Scan for the cell matching the given text and deliver its (X, Y) coordinate at center. 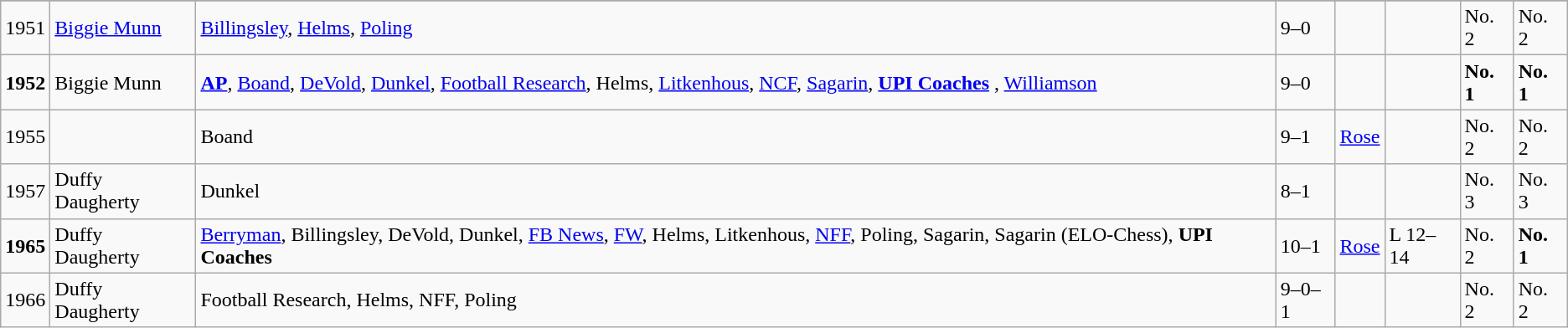
1965 (25, 246)
10–1 (1305, 246)
1952 (25, 82)
AP, Boand, DeVold, Dunkel, Football Research, Helms, Litkenhous, NCF, Sagarin, UPI Coaches , Williamson (735, 82)
9–0–1 (1305, 300)
1951 (25, 28)
Football Research, Helms, NFF, Poling (735, 300)
1966 (25, 300)
8–1 (1305, 191)
1955 (25, 137)
L 12–14 (1422, 246)
Berryman, Billingsley, DeVold, Dunkel, FB News, FW, Helms, Litkenhous, NFF, Poling, Sagarin, Sagarin (ELO-Chess), UPI Coaches (735, 246)
Billingsley, Helms, Poling (735, 28)
Boand (735, 137)
9–1 (1305, 137)
Dunkel (735, 191)
1957 (25, 191)
